For the text-containing cell, return its midpoint in [x, y] coordinate format. 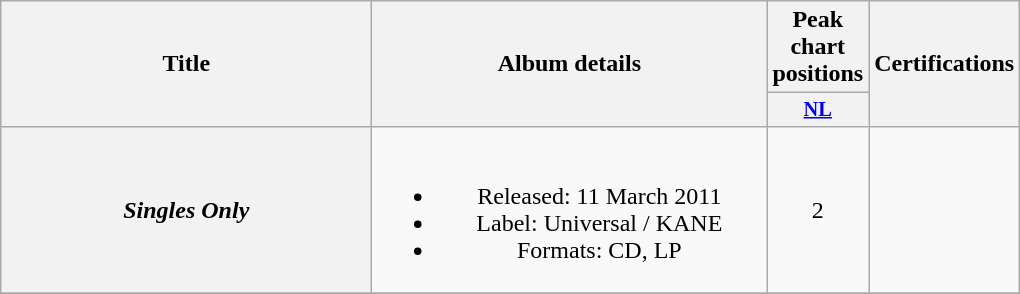
NL [818, 110]
2 [818, 210]
Released: 11 March 2011Label: Universal / KANEFormats: CD, LP [570, 210]
Album details [570, 64]
Title [186, 64]
Singles Only [186, 210]
Peak chart positions [818, 47]
Certifications [944, 64]
